From the cell containing the given text, extract its center point as (x, y) coordinate. 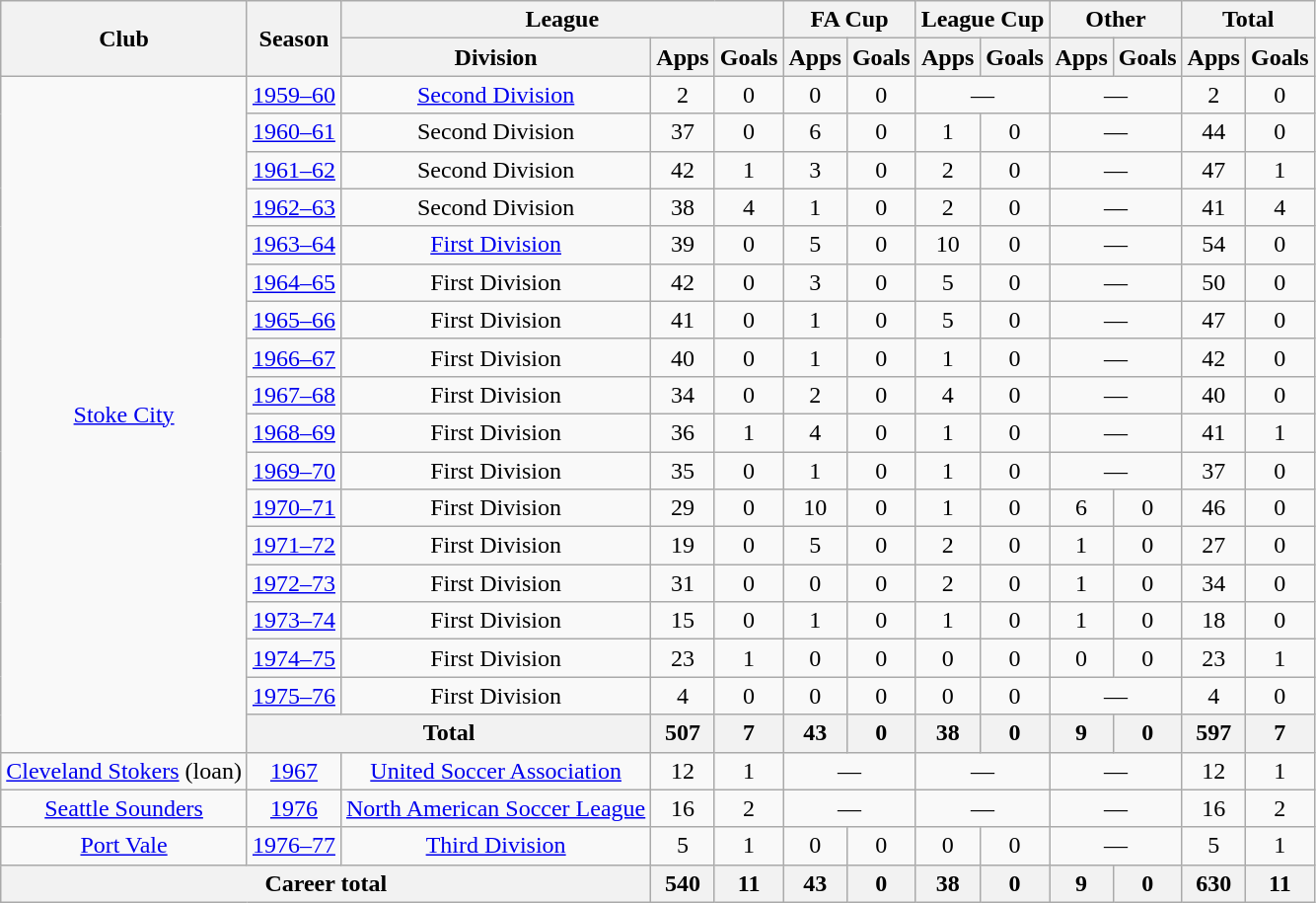
507 (683, 733)
597 (1213, 733)
29 (683, 508)
Stoke City (124, 414)
Port Vale (124, 846)
League (561, 20)
18 (1213, 621)
1975–76 (294, 696)
FA Cup (849, 20)
Cleveland Stokers (loan) (124, 771)
Seattle Sounders (124, 808)
1968–69 (294, 432)
1967–68 (294, 395)
1967 (294, 771)
1971–72 (294, 546)
1966–67 (294, 357)
50 (1213, 282)
Career total (326, 883)
1964–65 (294, 282)
1973–74 (294, 621)
46 (1213, 508)
Season (294, 38)
15 (683, 621)
League Cup (983, 20)
1969–70 (294, 471)
1961–62 (294, 170)
27 (1213, 546)
1976–77 (294, 846)
540 (683, 883)
1965–66 (294, 320)
36 (683, 432)
1976 (294, 808)
1960–61 (294, 132)
19 (683, 546)
39 (683, 245)
54 (1213, 245)
United Soccer Association (495, 771)
North American Soccer League (495, 808)
Club (124, 38)
Division (495, 57)
1970–71 (294, 508)
1963–64 (294, 245)
Other (1116, 20)
630 (1213, 883)
31 (683, 583)
1962–63 (294, 207)
1959–60 (294, 95)
35 (683, 471)
44 (1213, 132)
Third Division (495, 846)
1974–75 (294, 658)
1972–73 (294, 583)
